Scan for the cell matching the given text and deliver its [x, y] coordinate at center. 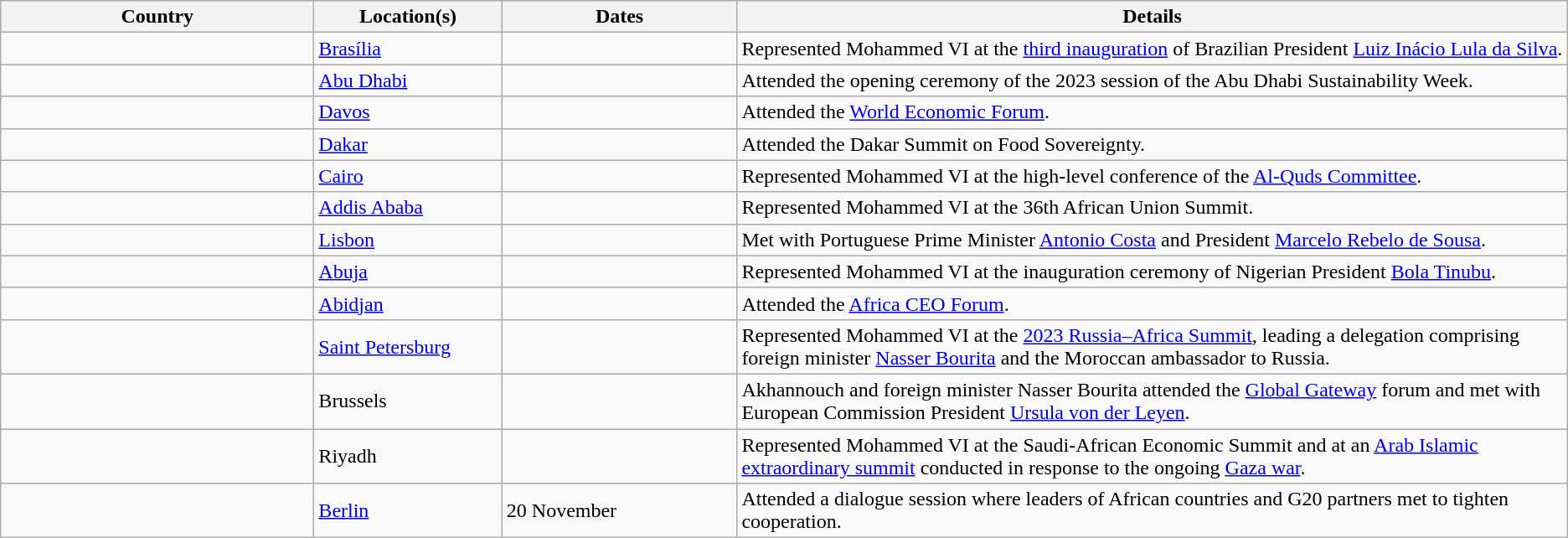
Represented Mohammed VI at the 36th African Union Summit. [1153, 208]
Attended a dialogue session where leaders of African countries and G20 partners met to tighten cooperation. [1153, 511]
Location(s) [408, 17]
Details [1153, 17]
Represented Mohammed VI at the third inauguration of Brazilian President Luiz Inácio Lula da Silva. [1153, 49]
Dates [620, 17]
Attended the opening ceremony of the 2023 session of the Abu Dhabi Sustainability Week. [1153, 80]
Represented Mohammed VI at the high-level conference of the Al-Quds Committee. [1153, 176]
Abuja [408, 272]
Addis Ababa [408, 208]
Brasília [408, 49]
Riyadh [408, 456]
Country [157, 17]
Brussels [408, 401]
Met with Portuguese Prime Minister Antonio Costa and President Marcelo Rebelo de Sousa. [1153, 240]
Cairo [408, 176]
Saint Petersburg [408, 347]
Abu Dhabi [408, 80]
Attended the Africa CEO Forum. [1153, 303]
20 November [620, 511]
Represented Mohammed VI at the inauguration ceremony of Nigerian President Bola Tinubu. [1153, 272]
Attended the Dakar Summit on Food Sovereignty. [1153, 144]
Attended the World Economic Forum. [1153, 112]
Akhannouch and foreign minister Nasser Bourita attended the Global Gateway forum and met with European Commission President Ursula von der Leyen. [1153, 401]
Dakar [408, 144]
Abidjan [408, 303]
Lisbon [408, 240]
Berlin [408, 511]
Davos [408, 112]
